Identify which cell holds the provided text, then report its [X, Y] central coordinate. 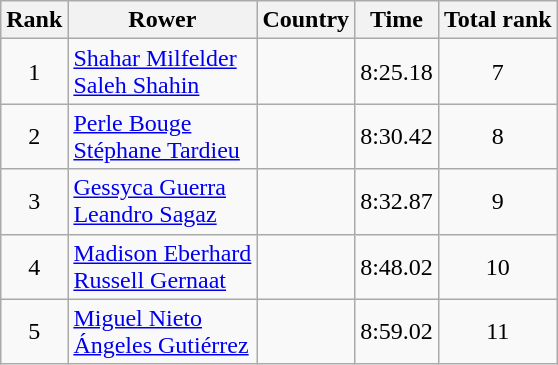
Time [397, 20]
10 [498, 266]
7 [498, 72]
11 [498, 332]
Perle BougeStéphane Tardieu [162, 136]
Rower [162, 20]
9 [498, 202]
Miguel NietoÁngeles Gutiérrez [162, 332]
1 [34, 72]
8:25.18 [397, 72]
Madison EberhardRussell Gernaat [162, 266]
2 [34, 136]
8:59.02 [397, 332]
5 [34, 332]
4 [34, 266]
3 [34, 202]
8:32.87 [397, 202]
8:30.42 [397, 136]
8:48.02 [397, 266]
Country [306, 20]
Shahar MilfelderSaleh Shahin [162, 72]
8 [498, 136]
Gessyca GuerraLeandro Sagaz [162, 202]
Rank [34, 20]
Total rank [498, 20]
